Provide the [x, y] coordinate of the cell's center where the given text is located.  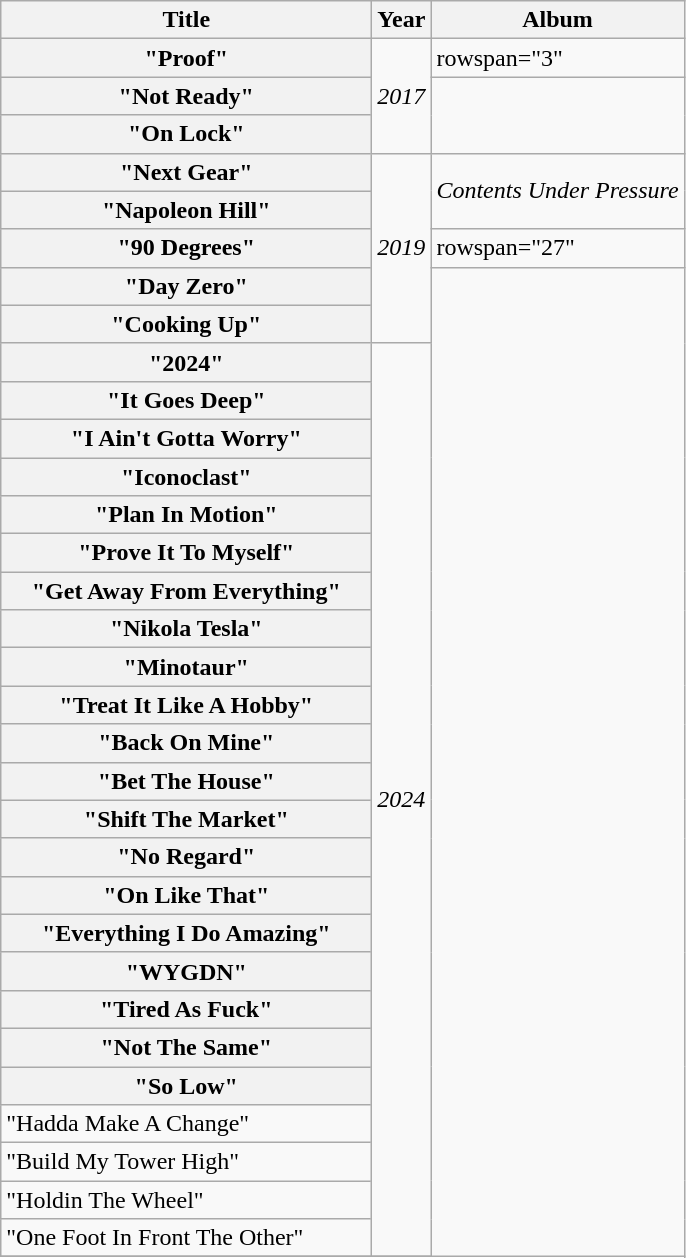
"One Foot In Front The Other" [186, 1238]
"Not Ready" [186, 96]
"Next Gear" [186, 172]
"2024" [186, 362]
"Tired As Fuck" [186, 1009]
"Not The Same" [186, 1047]
"Shift The Market" [186, 819]
"Hadda Make A Change" [186, 1124]
"So Low" [186, 1085]
"Bet The House" [186, 781]
"WYGDN" [186, 971]
"Iconoclast" [186, 477]
2017 [402, 96]
Year [402, 20]
"Napoleon Hill" [186, 210]
rowspan="3" [558, 58]
"No Regard" [186, 857]
"Treat It Like A Hobby" [186, 705]
2024 [402, 800]
"Minotaur" [186, 667]
"Back On Mine" [186, 743]
"Cooking Up" [186, 324]
"It Goes Deep" [186, 400]
"I Ain't Gotta Worry" [186, 438]
"Day Zero" [186, 286]
Contents Under Pressure [558, 191]
"Everything I Do Amazing" [186, 933]
Title [186, 20]
Album [558, 20]
"Plan In Motion" [186, 515]
"Proof" [186, 58]
"Get Away From Everything" [186, 591]
"Build My Tower High" [186, 1162]
"On Lock" [186, 134]
"On Like That" [186, 895]
"90 Degrees" [186, 248]
2019 [402, 248]
"Holdin The Wheel" [186, 1200]
"Nikola Tesla" [186, 629]
rowspan="27" [558, 248]
"Prove It To Myself" [186, 553]
